Determine the (x, y) coordinate at the center of the cell enclosing the given text.  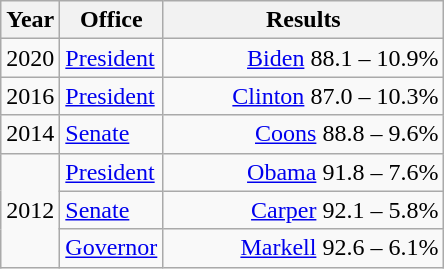
Biden 88.1 – 10.9% (304, 58)
2012 (30, 210)
Results (304, 20)
2014 (30, 134)
Office (112, 20)
2020 (30, 58)
Coons 88.8 – 9.6% (304, 134)
Markell 92.6 – 6.1% (304, 248)
2016 (30, 96)
Carper 92.1 – 5.8% (304, 210)
Governor (112, 248)
Year (30, 20)
Obama 91.8 – 7.6% (304, 172)
Clinton 87.0 – 10.3% (304, 96)
